Provide the [X, Y] coordinate of the cell's center where the given text is located.  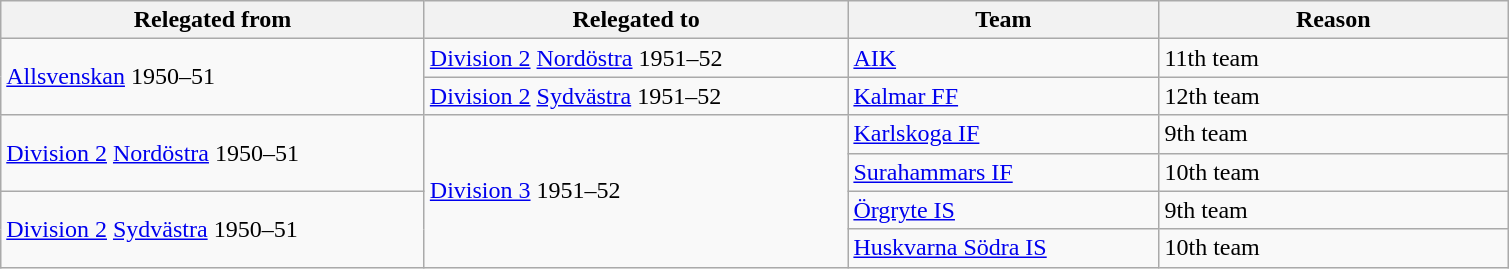
Division 2 Nordöstra 1950–51 [213, 153]
Team [1004, 20]
Huskvarna Södra IS [1004, 248]
Division 2 Sydvästra 1950–51 [213, 229]
AIK [1004, 58]
Allsvenskan 1950–51 [213, 77]
Division 2 Sydvästra 1951–52 [636, 96]
Division 3 1951–52 [636, 191]
Reason [1334, 20]
Kalmar FF [1004, 96]
11th team [1334, 58]
Relegated to [636, 20]
12th team [1334, 96]
Relegated from [213, 20]
Division 2 Nordöstra 1951–52 [636, 58]
Surahammars IF [1004, 172]
Örgryte IS [1004, 210]
Karlskoga IF [1004, 134]
